From the cell containing the given text, extract its center point as [X, Y] coordinate. 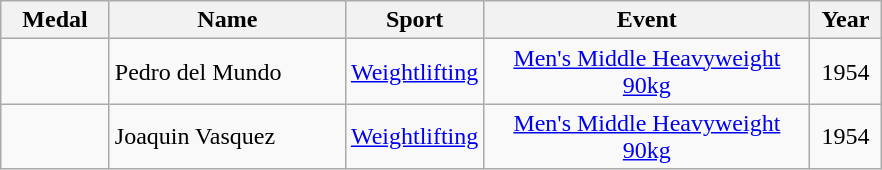
Name [227, 20]
Pedro del Mundo [227, 72]
Medal [56, 20]
Sport [414, 20]
Joaquin Vasquez [227, 136]
Event [647, 20]
Year [846, 20]
